Identify which cell holds the provided text, then report its (X, Y) central coordinate. 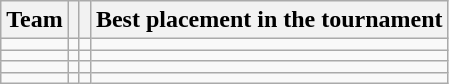
Team (35, 20)
Best placement in the tournament (269, 20)
